Output the (x, y) coordinate of the center of the cell containing the given text.  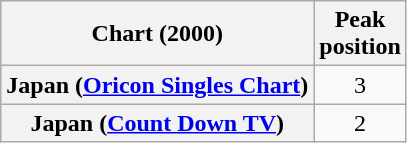
Peak position (360, 34)
Japan (Count Down TV) (158, 123)
2 (360, 123)
3 (360, 85)
Japan (Oricon Singles Chart) (158, 85)
Chart (2000) (158, 34)
